Determine the [X, Y] coordinate at the center of the cell enclosing the given text.  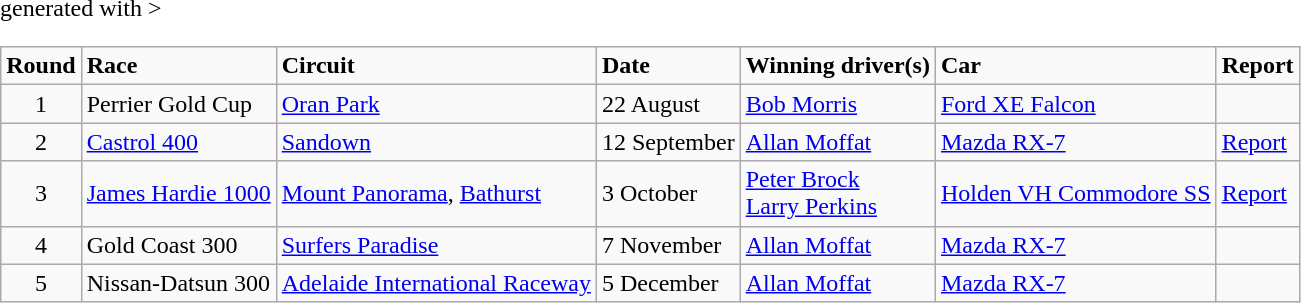
Surfers Paradise [436, 245]
Gold Coast 300 [178, 245]
Adelaide International Raceway [436, 283]
Sandown [436, 142]
3 [41, 194]
Nissan-Datsun 300 [178, 283]
Car [1076, 66]
Circuit [436, 66]
Bob Morris [838, 104]
7 November [668, 245]
Round [41, 66]
22 August [668, 104]
Peter Brock Larry Perkins [838, 194]
Holden VH Commodore SS [1076, 194]
Mount Panorama, Bathurst [436, 194]
Ford XE Falcon [1076, 104]
3 October [668, 194]
2 [41, 142]
1 [41, 104]
Date [668, 66]
Oran Park [436, 104]
Winning driver(s) [838, 66]
5 December [668, 283]
Perrier Gold Cup [178, 104]
4 [41, 245]
James Hardie 1000 [178, 194]
5 [41, 283]
Castrol 400 [178, 142]
12 September [668, 142]
Race [178, 66]
